Return the (X, Y) coordinate for the center point of the cell that contains the specified text.  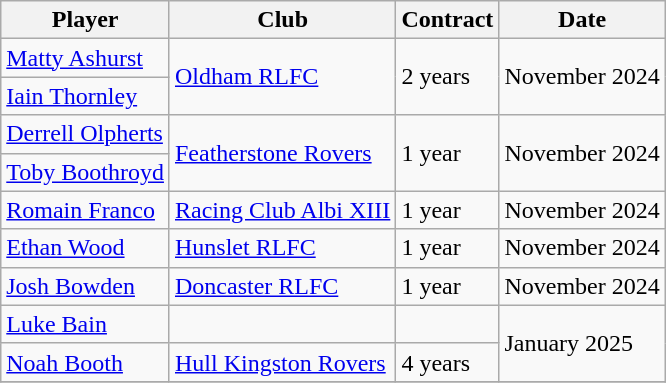
Romain Franco (86, 210)
Club (282, 20)
Contract (448, 20)
Player (86, 20)
Noah Booth (86, 362)
Josh Bowden (86, 286)
Oldham RLFC (282, 77)
Ethan Wood (86, 248)
Hunslet RLFC (282, 248)
Luke Bain (86, 324)
Toby Boothroyd (86, 172)
4 years (448, 362)
January 2025 (582, 343)
Racing Club Albi XIII (282, 210)
Derrell Olpherts (86, 134)
Featherstone Rovers (282, 153)
Hull Kingston Rovers (282, 362)
Iain Thornley (86, 96)
Date (582, 20)
Doncaster RLFC (282, 286)
Matty Ashurst (86, 58)
2 years (448, 77)
